Locate the cell with the specified text and output its (X, Y) center coordinate. 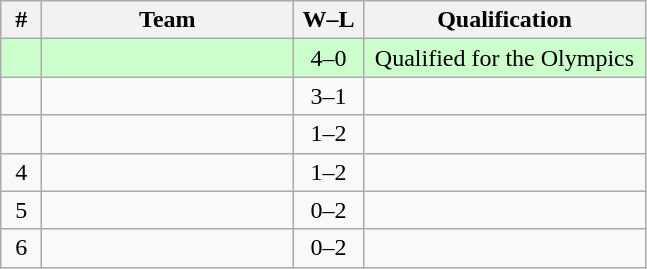
Qualification (504, 20)
3–1 (328, 96)
# (22, 20)
4 (22, 172)
Qualified for the Olympics (504, 58)
6 (22, 248)
4–0 (328, 58)
5 (22, 210)
W–L (328, 20)
Team (168, 20)
